Scan for the cell matching the given text and deliver its [x, y] coordinate at center. 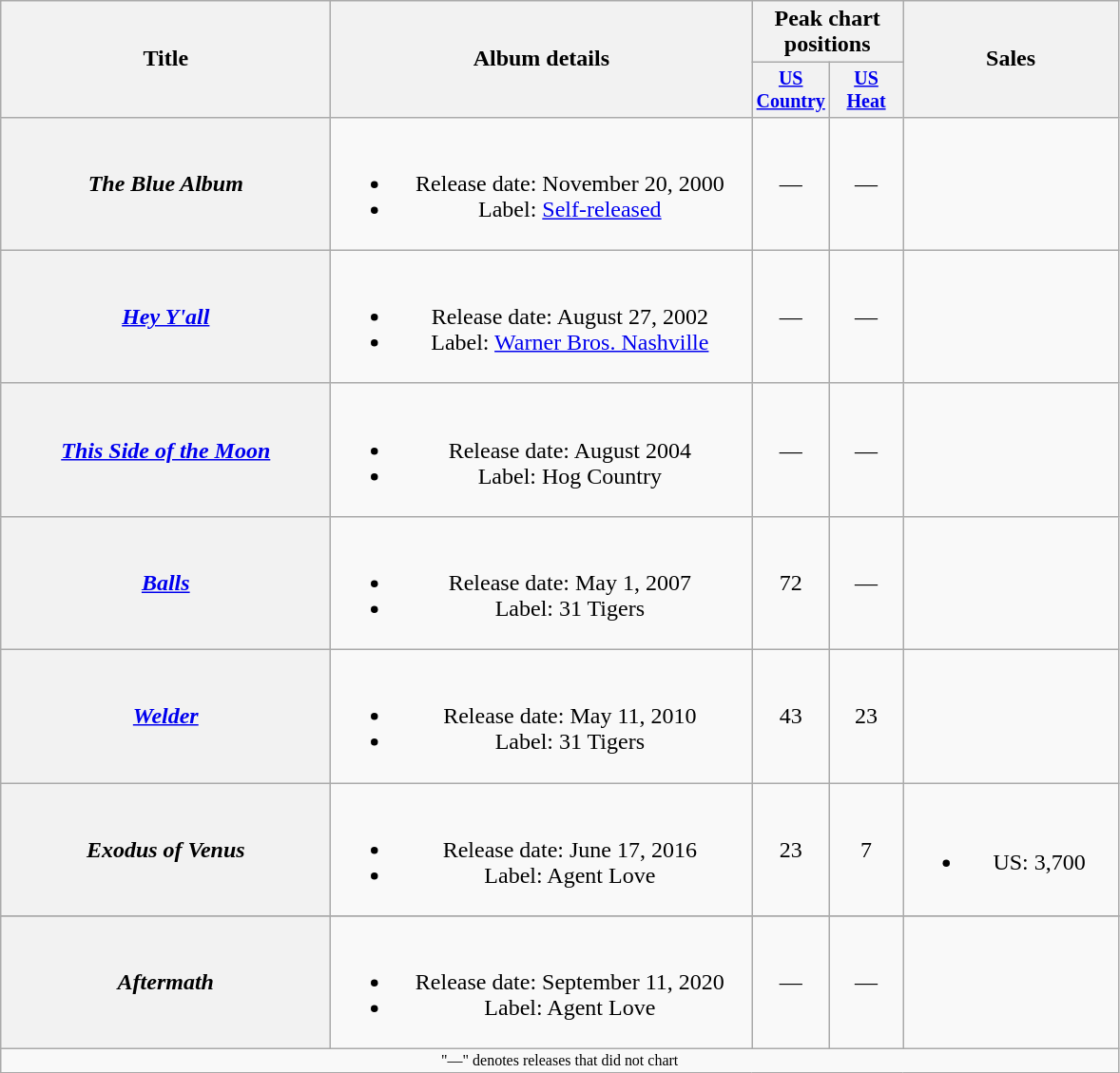
Balls [165, 583]
7 [867, 850]
Release date: June 17, 2016Label: Agent Love [542, 850]
72 [791, 583]
Release date: November 20, 2000Label: Self-released [542, 183]
Release date: May 11, 2010Label: 31 Tigers [542, 717]
Release date: August 2004Label: Hog Country [542, 450]
Release date: September 11, 2020Label: Agent Love [542, 983]
Release date: May 1, 2007Label: 31 Tigers [542, 583]
"—" denotes releases that did not chart [560, 1061]
Sales [1012, 59]
US Country [791, 89]
Hey Y'all [165, 316]
43 [791, 717]
Peak chartpositions [827, 32]
US Heat [867, 89]
Welder [165, 717]
The Blue Album [165, 183]
Release date: August 27, 2002Label: Warner Bros. Nashville [542, 316]
Title [165, 59]
Aftermath [165, 983]
US: 3,700 [1012, 850]
Exodus of Venus [165, 850]
Album details [542, 59]
This Side of the Moon [165, 450]
